Capture the cell that displays the provided text and extract its (X, Y) central coordinate. 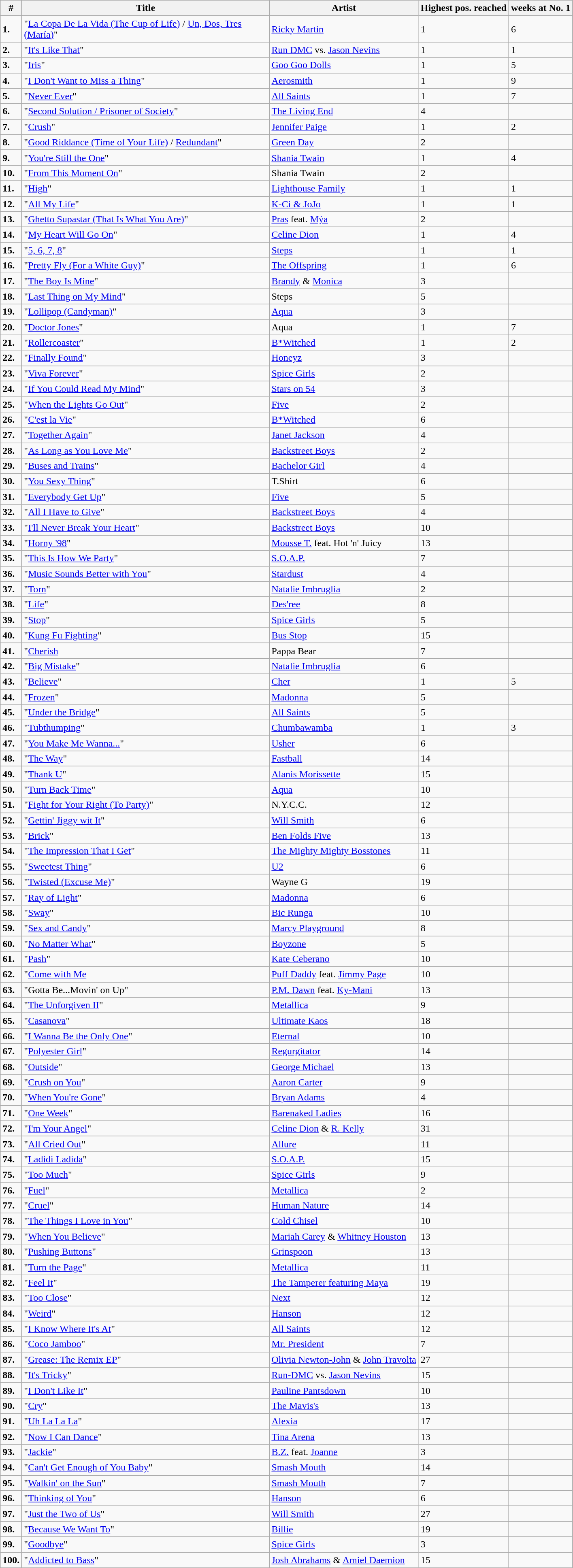
Alexia (344, 1421)
"I'm Your Angel" (146, 1128)
Pauline Pantsdown (344, 1390)
Allure (344, 1144)
98. (11, 1529)
10. (11, 173)
"Crush" (146, 127)
52. (11, 820)
"Addicted to Bass" (146, 1560)
"Brick" (146, 836)
Lighthouse Family (344, 188)
"Never Ever" (146, 96)
67. (11, 1051)
59. (11, 928)
20. (11, 327)
"The Impression That I Get" (146, 851)
B.Z. feat. Joanne (344, 1452)
"Stop" (146, 620)
17 (463, 1421)
"Sex and Candy" (146, 928)
Stardust (344, 574)
56. (11, 882)
Boyzone (344, 944)
80. (11, 1252)
"Viva Forever" (146, 373)
30. (11, 481)
"The Unforgiven II" (146, 1005)
Mr. President (344, 1344)
"Because We Want To" (146, 1529)
"High" (146, 188)
5. (11, 96)
"Cruel" (146, 1206)
"Uh La La La" (146, 1421)
61. (11, 959)
"Crush on You" (146, 1082)
21. (11, 343)
Bic Runga (344, 913)
40. (11, 635)
93. (11, 1452)
P.M. Dawn feat. Ky-Mani (344, 990)
"Tubthumping" (146, 728)
Title (146, 8)
"Grease: The Remix EP" (146, 1360)
2. (11, 50)
Regurgitator (344, 1051)
4. (11, 81)
The Mighty Mighty Bosstones (344, 851)
99. (11, 1545)
"Fuel" (146, 1190)
"You Make Me Wanna..." (146, 743)
"I Don't Want to Miss a Thing" (146, 81)
"Thinking of You" (146, 1498)
Jennifer Paige (344, 127)
U2 (344, 866)
16 (463, 1113)
87. (11, 1360)
23. (11, 373)
7. (11, 127)
Mousse T. feat. Hot 'n' Juicy (344, 543)
Brandy & Monica (344, 281)
Artist (344, 8)
Highest pos. reached (463, 8)
92. (11, 1437)
"Ray of Light" (146, 897)
48. (11, 759)
Honeyz (344, 358)
66. (11, 1036)
9. (11, 157)
Cher (344, 681)
Josh Abrahams & Amiel Daemion (344, 1560)
"Horny '98" (146, 543)
"Everybody Get Up" (146, 497)
"I Know Where It's At" (146, 1329)
97. (11, 1514)
29. (11, 466)
6. (11, 111)
94. (11, 1468)
"Outside" (146, 1067)
"5, 6, 7, 8" (146, 250)
Human Nature (344, 1206)
Bachelor Girl (344, 466)
35. (11, 558)
88. (11, 1375)
19. (11, 312)
Chumbawamba (344, 728)
weeks at No. 1 (541, 8)
"When You Believe" (146, 1236)
Pras feat. Mýa (344, 219)
82. (11, 1283)
"Life" (146, 604)
Alanis Morissette (344, 774)
50. (11, 789)
25. (11, 404)
18 (463, 1021)
42. (11, 666)
39. (11, 620)
"Iris" (146, 65)
George Michael (344, 1067)
53. (11, 836)
"Ladidi Ladida" (146, 1159)
Ricky Martin (344, 29)
"Cry" (146, 1406)
"When the Lights Go Out" (146, 404)
74. (11, 1159)
47. (11, 743)
"Second Solution / Prisoner of Society" (146, 111)
84. (11, 1313)
70. (11, 1098)
Pappa Bear (344, 651)
90. (11, 1406)
"Coco Jamboo" (146, 1344)
Run DMC vs. Jason Nevins (344, 50)
"C'est la Vie" (146, 419)
96. (11, 1498)
"Good Riddance (Time of Your Life) / Redundant" (146, 142)
"Lollipop (Candyman)" (146, 312)
"Too Much" (146, 1174)
"Thank U" (146, 774)
72. (11, 1128)
The Living End (344, 111)
68. (11, 1067)
"Gettin' Jiggy wit It" (146, 820)
"One Week" (146, 1113)
"The Boy Is Mine" (146, 281)
13. (11, 219)
"It's Like That" (146, 50)
44. (11, 697)
17. (11, 281)
Des'ree (344, 604)
60. (11, 944)
Mariah Carey & Whitney Houston (344, 1236)
"Doctor Jones" (146, 327)
"Casanova" (146, 1021)
"Come with Me (146, 974)
"Pushing Buttons" (146, 1252)
91. (11, 1421)
"Frozen" (146, 697)
"Music Sounds Better with You" (146, 574)
N.Y.C.C. (344, 805)
"Goodbye" (146, 1545)
"You're Still the One" (146, 157)
Run-DMC vs. Jason Nevins (344, 1375)
# (11, 8)
"Rollercoaster" (146, 343)
28. (11, 451)
"Ghetto Supastar (That Is What You Are)" (146, 219)
33. (11, 528)
"Weird" (146, 1313)
"Jackie" (146, 1452)
Barenaked Ladies (344, 1113)
Tina Arena (344, 1437)
"This Is How We Party" (146, 558)
Goo Goo Dolls (344, 65)
"Together Again" (146, 435)
63. (11, 990)
"Just the Two of Us" (146, 1514)
75. (11, 1174)
51. (11, 805)
73. (11, 1144)
"Cherish (146, 651)
"Fight for Your Right (To Party)" (146, 805)
Next (344, 1298)
The Offspring (344, 266)
"Sway" (146, 913)
22. (11, 358)
11. (11, 188)
"Pash" (146, 959)
Fastball (344, 759)
100. (11, 1560)
38. (11, 604)
"Last Thing on My Mind" (146, 296)
95. (11, 1483)
69. (11, 1082)
76. (11, 1190)
Aaron Carter (344, 1082)
Green Day (344, 142)
"Under the Bridge" (146, 713)
71. (11, 1113)
64. (11, 1005)
54. (11, 851)
"Sweetest Thing" (146, 866)
Aerosmith (344, 81)
"I Wanna Be the Only One" (146, 1036)
"Too Close" (146, 1298)
57. (11, 897)
65. (11, 1021)
"Twisted (Excuse Me)" (146, 882)
"Big Mistake" (146, 666)
"When You're Gone" (146, 1098)
14. (11, 235)
46. (11, 728)
Bus Stop (344, 635)
"Now I Can Dance" (146, 1437)
"All Cried Out" (146, 1144)
K-Ci & JoJo (344, 204)
81. (11, 1267)
"Walkin' on the Sun" (146, 1483)
"Feel It" (146, 1283)
Grinspoon (344, 1252)
Usher (344, 743)
Olivia Newton-John & John Travolta (344, 1360)
"Torn" (146, 589)
55. (11, 866)
Ben Folds Five (344, 836)
1. (11, 29)
62. (11, 974)
26. (11, 419)
"Pretty Fly (For a White Guy)" (146, 266)
34. (11, 543)
Kate Ceberano (344, 959)
16. (11, 266)
Janet Jackson (344, 435)
Marcy Playground (344, 928)
31. (11, 497)
"Turn the Page" (146, 1267)
"You Sexy Thing" (146, 481)
Cold Chisel (344, 1221)
32. (11, 512)
89. (11, 1390)
Celine Dion (344, 235)
85. (11, 1329)
Celine Dion & R. Kelly (344, 1128)
T.Shirt (344, 481)
18. (11, 296)
Bryan Adams (344, 1098)
83. (11, 1298)
37. (11, 589)
Eternal (344, 1036)
"If You Could Read My Mind" (146, 389)
Puff Daddy feat. Jimmy Page (344, 974)
"Kung Fu Fighting" (146, 635)
3. (11, 65)
Ultimate Kaos (344, 1021)
27. (11, 435)
"The Way" (146, 759)
"Buses and Trains" (146, 466)
12. (11, 204)
"All I Have to Give" (146, 512)
"Can't Get Enough of You Baby" (146, 1468)
77. (11, 1206)
Billie (344, 1529)
"All My Life" (146, 204)
"Finally Found" (146, 358)
"My Heart Will Go On" (146, 235)
"La Copa De La Vida (The Cup of Life) / Un, Dos, Tres (María)" (146, 29)
"The Things I Love in You" (146, 1221)
43. (11, 681)
Stars on 54 (344, 389)
36. (11, 574)
"From This Moment On" (146, 173)
"As Long as You Love Me" (146, 451)
86. (11, 1344)
"It's Tricky" (146, 1375)
"I Don't Like It" (146, 1390)
"Gotta Be...Movin' on Up" (146, 990)
45. (11, 713)
8. (11, 142)
The Tamperer featuring Maya (344, 1283)
78. (11, 1221)
"Polyester Girl" (146, 1051)
58. (11, 913)
Wayne G (344, 882)
The Mavis's (344, 1406)
"Turn Back Time" (146, 789)
"I'll Never Break Your Heart" (146, 528)
31 (463, 1128)
41. (11, 651)
24. (11, 389)
49. (11, 774)
15. (11, 250)
79. (11, 1236)
"No Matter What" (146, 944)
"Believe" (146, 681)
